Return the [x, y] coordinate for the center point of the cell that contains the specified text.  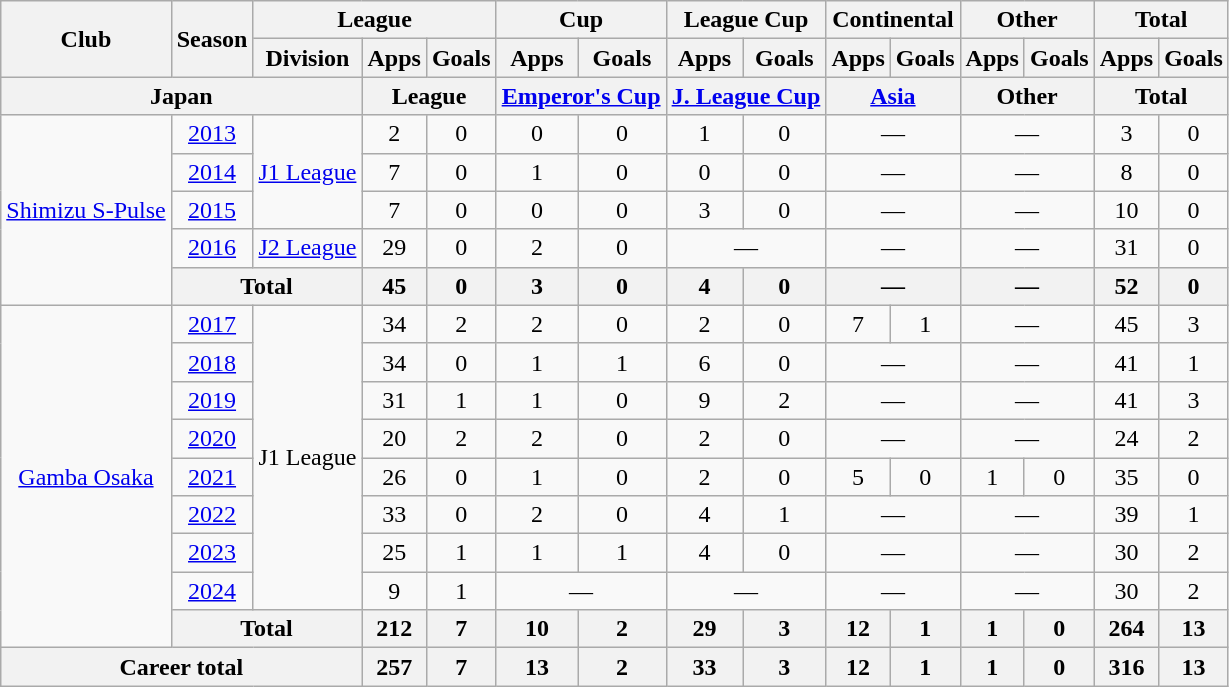
257 [394, 667]
2015 [212, 210]
Club [86, 39]
2023 [212, 553]
2018 [212, 362]
Division [308, 58]
316 [1126, 667]
J2 League [308, 248]
2021 [212, 477]
25 [394, 553]
Continental [893, 20]
2016 [212, 248]
2019 [212, 400]
Gamba Osaka [86, 476]
6 [704, 362]
Career total [182, 667]
264 [1126, 629]
Shimizu S-Pulse [86, 210]
2013 [212, 134]
39 [1126, 515]
Cup [581, 20]
52 [1126, 286]
League Cup [746, 20]
26 [394, 477]
8 [1126, 172]
2014 [212, 172]
Asia [893, 96]
Emperor's Cup [581, 96]
2024 [212, 591]
35 [1126, 477]
24 [1126, 438]
2017 [212, 324]
2020 [212, 438]
5 [858, 477]
J. League Cup [746, 96]
2022 [212, 515]
212 [394, 629]
20 [394, 438]
Season [212, 39]
Japan [182, 96]
